Scan for the cell matching the given text and deliver its (x, y) coordinate at center. 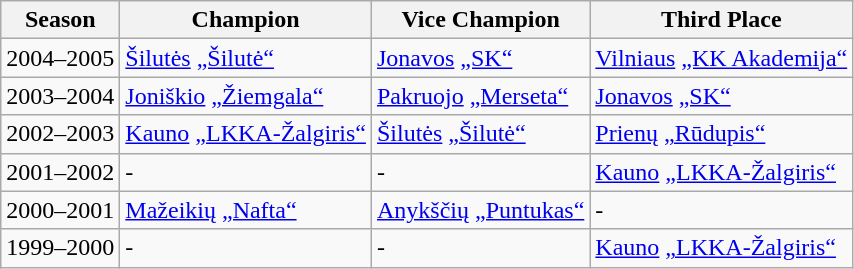
Third Place (722, 20)
2004–2005 (60, 58)
Mažeikių „Nafta“ (246, 210)
2002–2003 (60, 134)
Champion (246, 20)
2000–2001 (60, 210)
Joniškio „Žiemgala“ (246, 96)
Vilniaus „KK Akademija“ (722, 58)
Vice Champion (480, 20)
1999–2000 (60, 248)
2001–2002 (60, 172)
Pakruojo „Merseta“ (480, 96)
Prienų „Rūdupis“ (722, 134)
Anykščių „Puntukas“ (480, 210)
2003–2004 (60, 96)
Season (60, 20)
